From the cell containing the given text, extract its center point as (x, y) coordinate. 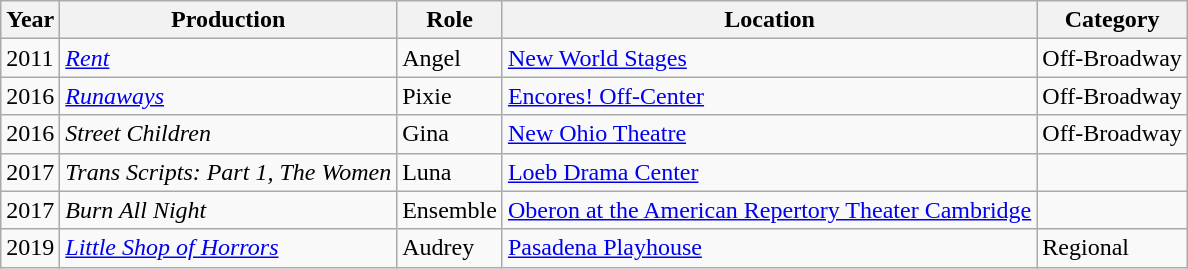
Role (450, 20)
Location (769, 20)
Gina (450, 134)
Street Children (228, 134)
Angel (450, 58)
Encores! Off-Center (769, 96)
Audrey (450, 248)
Ensemble (450, 210)
Production (228, 20)
Year (30, 20)
Loeb Drama Center (769, 172)
Regional (1112, 248)
Luna (450, 172)
New World Stages (769, 58)
Category (1112, 20)
Little Shop of Horrors (228, 248)
Oberon at the American Repertory Theater Cambridge (769, 210)
Pixie (450, 96)
2011 (30, 58)
2019 (30, 248)
Rent (228, 58)
Pasadena Playhouse (769, 248)
Burn All Night (228, 210)
New Ohio Theatre (769, 134)
Runaways (228, 96)
Trans Scripts: Part 1, The Women (228, 172)
